Identify which cell holds the provided text, then report its (x, y) central coordinate. 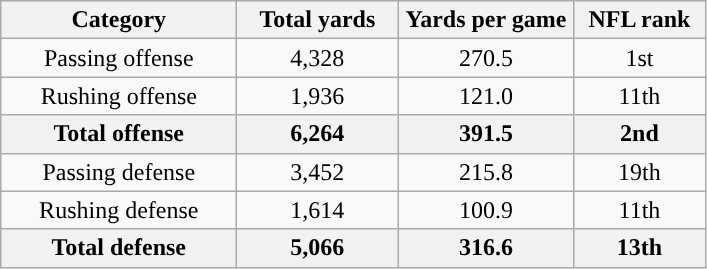
Yards per game (486, 20)
100.9 (486, 210)
316.6 (486, 248)
Passing offense (119, 58)
Total yards (318, 20)
13th (640, 248)
Rushing offense (119, 96)
391.5 (486, 134)
121.0 (486, 96)
6,264 (318, 134)
270.5 (486, 58)
Total offense (119, 134)
1,614 (318, 210)
1,936 (318, 96)
1st (640, 58)
Rushing defense (119, 210)
5,066 (318, 248)
Total defense (119, 248)
19th (640, 172)
Category (119, 20)
3,452 (318, 172)
NFL rank (640, 20)
2nd (640, 134)
4,328 (318, 58)
Passing defense (119, 172)
215.8 (486, 172)
